Output the [X, Y] coordinate of the center of the cell containing the given text.  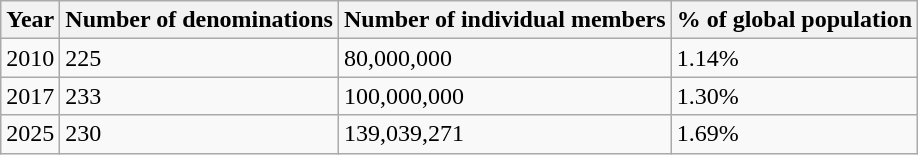
2025 [30, 134]
233 [200, 96]
Number of denominations [200, 20]
100,000,000 [504, 96]
% of global population [794, 20]
1.14% [794, 58]
225 [200, 58]
139,039,271 [504, 134]
Year [30, 20]
2010 [30, 58]
Number of individual members [504, 20]
2017 [30, 96]
1.69% [794, 134]
80,000,000 [504, 58]
230 [200, 134]
1.30% [794, 96]
